Provide the [X, Y] coordinate of the cell's center where the given text is located.  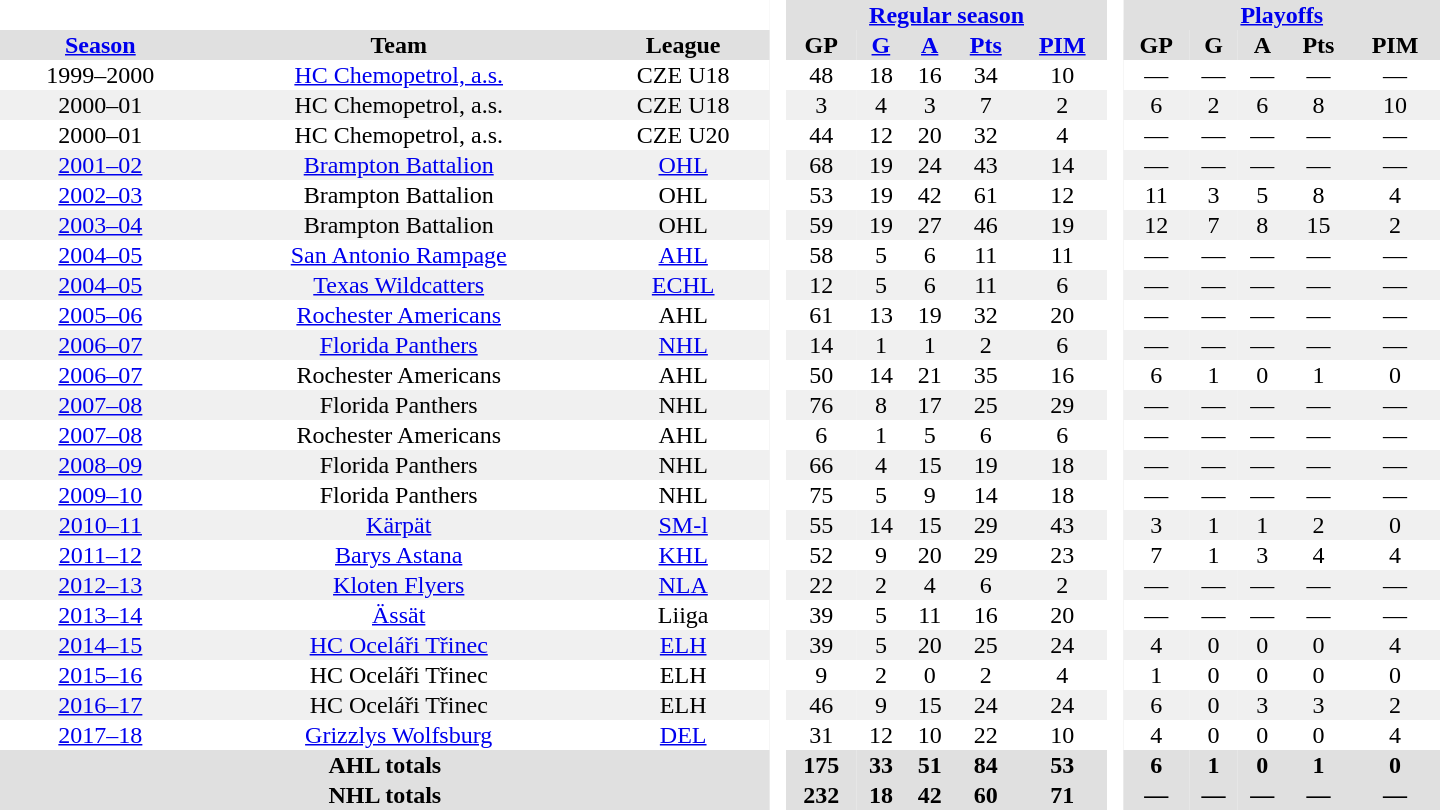
2001–02 [100, 165]
KHL [684, 555]
31 [822, 735]
23 [1062, 555]
175 [822, 765]
2016–17 [100, 705]
ECHL [684, 285]
35 [986, 375]
Team [399, 45]
17 [930, 405]
48 [822, 75]
2005–06 [100, 315]
84 [986, 765]
51 [930, 765]
58 [822, 255]
DEL [684, 735]
CZE U20 [684, 135]
2015–16 [100, 675]
Barys Astana [399, 555]
59 [822, 225]
2012–13 [100, 585]
50 [822, 375]
2002–03 [100, 195]
NHL totals [385, 795]
San Antonio Rampage [399, 255]
Texas Wildcatters [399, 285]
33 [880, 765]
71 [1062, 795]
Kärpät [399, 525]
44 [822, 135]
75 [822, 495]
Kloten Flyers [399, 585]
68 [822, 165]
1999–2000 [100, 75]
NLA [684, 585]
27 [930, 225]
SM-l [684, 525]
Liiga [684, 615]
2008–09 [100, 465]
2014–15 [100, 645]
2011–12 [100, 555]
League [684, 45]
2009–10 [100, 495]
Grizzlys Wolfsburg [399, 735]
Season [100, 45]
2017–18 [100, 735]
55 [822, 525]
34 [986, 75]
Regular season [946, 15]
2003–04 [100, 225]
AHL totals [385, 765]
21 [930, 375]
2013–14 [100, 615]
60 [986, 795]
52 [822, 555]
76 [822, 405]
Playoffs [1282, 15]
66 [822, 465]
13 [880, 315]
Ässät [399, 615]
232 [822, 795]
2010–11 [100, 525]
